Return the [x, y] coordinate for the center point of the cell that contains the specified text.  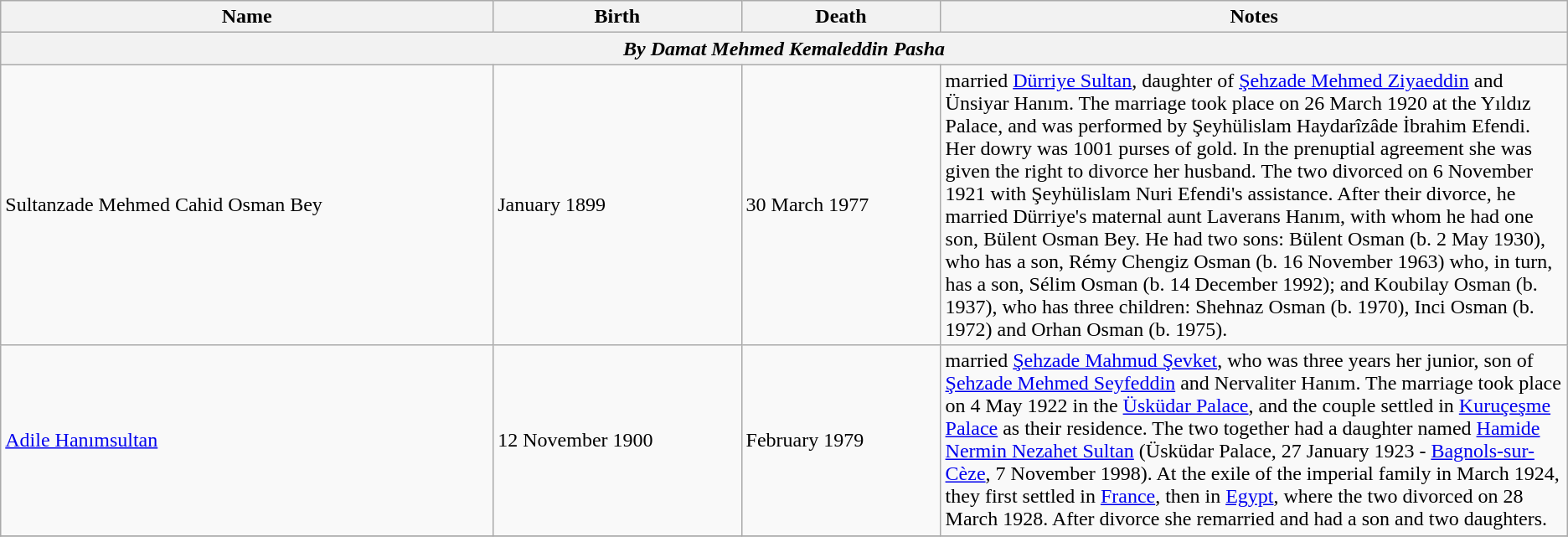
Death [841, 17]
Adile Hanımsultan [247, 441]
30 March 1977 [841, 204]
By Damat Mehmed Kemaleddin Pasha [784, 49]
Sultanzade Mehmed Cahid Osman Bey [247, 204]
Notes [1254, 17]
Name [247, 17]
Birth [617, 17]
January 1899 [617, 204]
12 November 1900 [617, 441]
February 1979 [841, 441]
